Extract the (x, y) coordinate from the center of the cell holding the provided text.  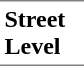
Street Level (42, 33)
